Search for the cell housing the specified text and yield its (x, y) center coordinate. 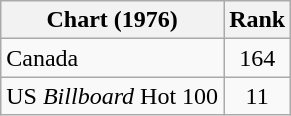
Chart (1976) (112, 20)
164 (258, 58)
Canada (112, 58)
11 (258, 96)
US Billboard Hot 100 (112, 96)
Rank (258, 20)
